Pinpoint the cell where the given text exists, returning its (x, y) midpoint coordinate. 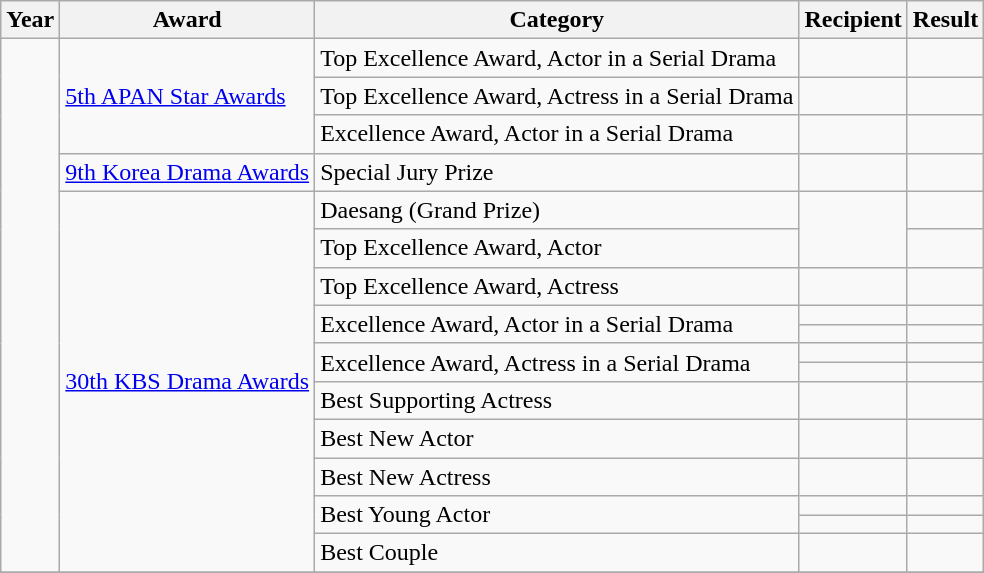
5th APAN Star Awards (188, 96)
Result (945, 20)
Best Couple (557, 553)
Award (188, 20)
Top Excellence Award, Actress in a Serial Drama (557, 96)
Special Jury Prize (557, 172)
30th KBS Drama Awards (188, 382)
Best Supporting Actress (557, 400)
Daesang (Grand Prize) (557, 210)
Excellence Award, Actress in a Serial Drama (557, 362)
Top Excellence Award, Actor in a Serial Drama (557, 58)
Recipient (853, 20)
9th Korea Drama Awards (188, 172)
Best New Actor (557, 438)
Top Excellence Award, Actress (557, 286)
Category (557, 20)
Best Young Actor (557, 515)
Best New Actress (557, 477)
Top Excellence Award, Actor (557, 248)
Year (30, 20)
